From the cell containing the given text, extract its center point as [x, y] coordinate. 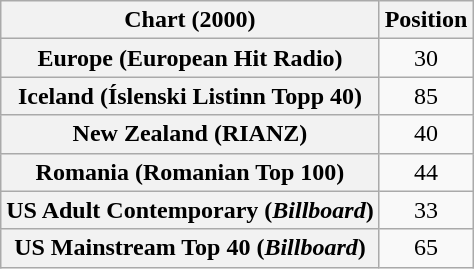
Europe (European Hit Radio) [190, 58]
US Adult Contemporary (Billboard) [190, 210]
Position [426, 20]
Chart (2000) [190, 20]
33 [426, 210]
US Mainstream Top 40 (Billboard) [190, 248]
Iceland (Íslenski Listinn Topp 40) [190, 96]
85 [426, 96]
65 [426, 248]
30 [426, 58]
44 [426, 172]
New Zealand (RIANZ) [190, 134]
Romania (Romanian Top 100) [190, 172]
40 [426, 134]
